From the cell containing the given text, extract its center point as (x, y) coordinate. 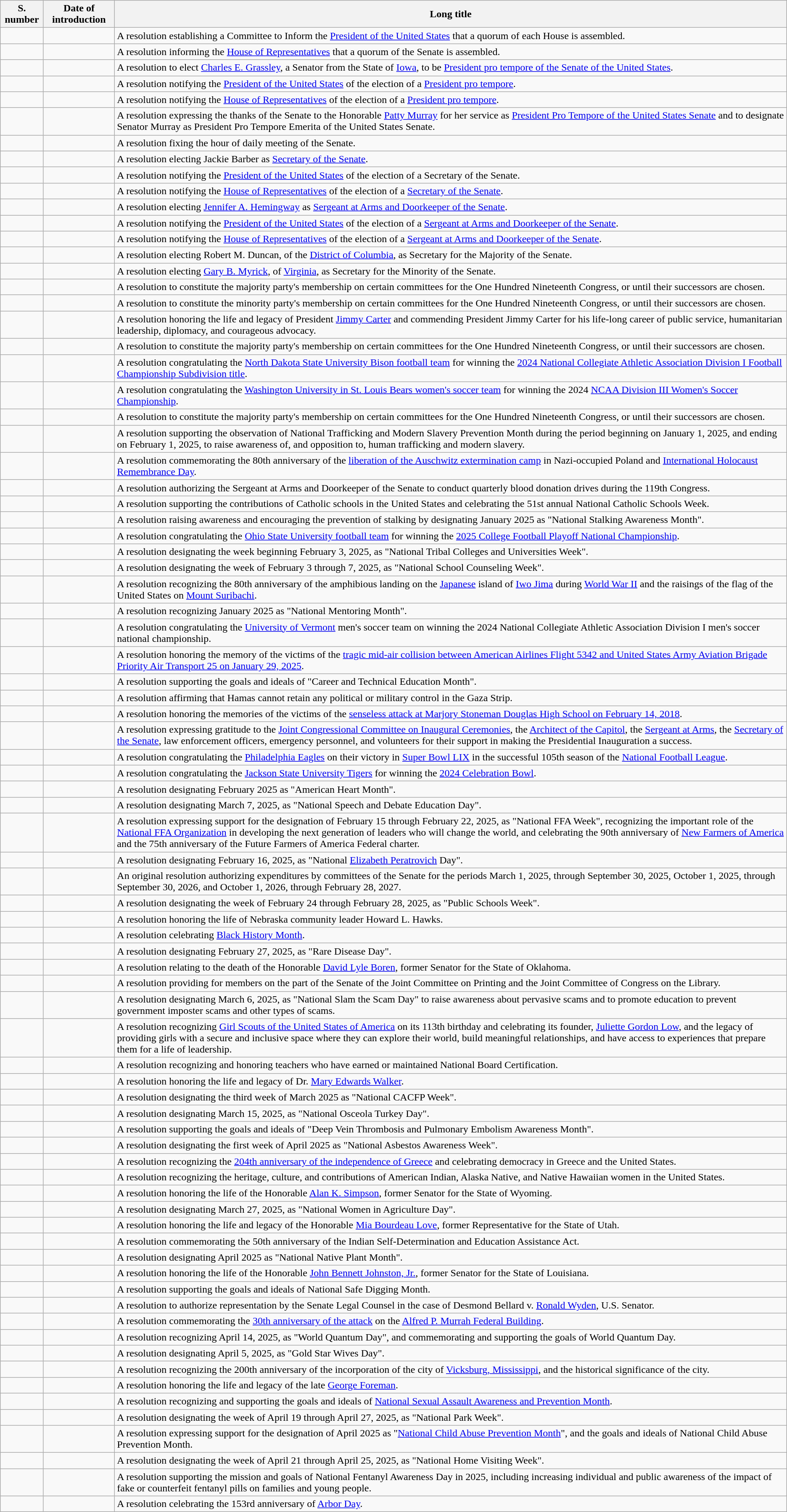
A resolution designating the first week of April 2025 as "National Asbestos Awareness Week". (451, 1145)
A resolution relating to the death of the Honorable David Lyle Boren, former Senator for the State of Oklahoma. (451, 967)
A resolution supporting the goals and ideals of "Career and Technical Education Month". (451, 682)
A resolution designating April 2025 as "National Native Plant Month". (451, 1257)
Long title (451, 14)
A resolution honoring the life of Nebraska community leader Howard L. Hawks. (451, 919)
A resolution designating March 15, 2025, as "National Osceola Turkey Day". (451, 1113)
A resolution raising awareness and encouraging the prevention of stalking by designating January 2025 as "National Stalking Awareness Month". (451, 520)
A resolution fixing the hour of daily meeting of the Senate. (451, 143)
A resolution electing Jennifer A. Hemingway as Sergeant at Arms and Doorkeeper of the Senate. (451, 207)
A resolution designating the week of April 21 through April 25, 2025, as "National Home Visiting Week". (451, 1461)
A resolution electing Jackie Barber as Secretary of the Senate. (451, 159)
A resolution notifying the President of the United States of the election of a President pro tempore. (451, 84)
A resolution notifying the House of Representatives of the election of a Secretary of the Senate. (451, 191)
A resolution designating April 5, 2025, as "Gold Star Wives Day". (451, 1353)
A resolution honoring the life and legacy of the Honorable Mia Bourdeau Love, former Representative for the State of Utah. (451, 1225)
S. number (22, 14)
A resolution recognizing and supporting the goals and ideals of National Sexual Assault Awareness and Prevention Month. (451, 1401)
A resolution designating the week of April 19 through April 27, 2025, as "National Park Week". (451, 1417)
A resolution notifying the President of the United States of the election of a Secretary of the Senate. (451, 175)
A resolution authorizing the Sergeant at Arms and Doorkeeper of the Senate to conduct quarterly blood donation drives during the 119th Congress. (451, 488)
A resolution honoring the life of the Honorable Alan K. Simpson, former Senator for the State of Wyoming. (451, 1193)
A resolution notifying the President of the United States of the election of a Sergeant at Arms and Doorkeeper of the Senate. (451, 223)
A resolution establishing a Committee to Inform the President of the United States that a quorum of each House is assembled. (451, 36)
A resolution supporting the goals and ideals of "Deep Vein Thrombosis and Pulmonary Embolism Awareness Month". (451, 1129)
A resolution recognizing the 204th anniversary of the independence of Greece and celebrating democracy in Greece and the United States. (451, 1161)
A resolution designating the third week of March 2025 as "National CACFP Week". (451, 1097)
A resolution providing for members on the part of the Senate of the Joint Committee on Printing and the Joint Committee of Congress on the Library. (451, 983)
A resolution affirming that Hamas cannot retain any political or military control in the Gaza Strip. (451, 698)
A resolution commemorating the 50th anniversary of the Indian Self-Determination and Education Assistance Act. (451, 1241)
A resolution to elect Charles E. Grassley, a Senator from the State of Iowa, to be President pro tempore of the Senate of the United States. (451, 68)
A resolution electing Robert M. Duncan, of the District of Columbia, as Secretary for the Majority of the Senate. (451, 255)
A resolution designating February 16, 2025, as "National Elizabeth Peratrovich Day". (451, 860)
A resolution congratulating the Ohio State University football team for winning the 2025 College Football Playoff National Championship. (451, 536)
A resolution designating the week of February 3 through 7, 2025, as "National School Counseling Week". (451, 568)
A resolution supporting the contributions of Catholic schools in the United States and celebrating the 51st annual National Catholic Schools Week. (451, 504)
A resolution recognizing and honoring teachers who have earned or maintained National Board Certification. (451, 1065)
A resolution designating March 7, 2025, as "National Speech and Debate Education Day". (451, 805)
A resolution designating March 27, 2025, as "National Women in Agriculture Day". (451, 1209)
A resolution designating the week of February 24 through February 28, 2025, as "Public Schools Week". (451, 903)
A resolution notifying the House of Representatives of the election of a Sergeant at Arms and Doorkeeper of the Senate. (451, 239)
A resolution honoring the life and legacy of Dr. Mary Edwards Walker. (451, 1081)
A resolution recognizing April 14, 2025, as "World Quantum Day", and commemorating and supporting the goals of World Quantum Day. (451, 1337)
A resolution to authorize representation by the Senate Legal Counsel in the case of Desmond Bellard v. Ronald Wyden, U.S. Senator. (451, 1305)
A resolution designating the week beginning February 3, 2025, as "National Tribal Colleges and Universities Week". (451, 552)
A resolution honoring the memories of the victims of the senseless attack at Marjory Stoneman Douglas High School on February 14, 2018. (451, 714)
A resolution honoring the life of the Honorable John Bennett Johnston, Jr., former Senator for the State of Louisiana. (451, 1273)
A resolution electing Gary B. Myrick, of Virginia, as Secretary for the Minority of the Senate. (451, 271)
A resolution informing the House of Representatives that a quorum of the Senate is assembled. (451, 52)
A resolution celebrating Black History Month. (451, 935)
A resolution designating February 2025 as "American Heart Month". (451, 789)
A resolution notifying the House of Representatives of the election of a President pro tempore. (451, 100)
A resolution congratulating the Jackson State University Tigers for winning the 2024 Celebration Bowl. (451, 773)
A resolution commemorating the 30th anniversary of the attack on the Alfred P. Murrah Federal Building. (451, 1321)
A resolution designating February 27, 2025, as "Rare Disease Day". (451, 951)
A resolution recognizing January 2025 as "National Mentoring Month". (451, 611)
Date of introduction (79, 14)
A resolution recognizing the heritage, culture, and contributions of American Indian, Alaska Native, and Native Hawaiian women in the United States. (451, 1177)
A resolution honoring the life and legacy of the late George Foreman. (451, 1385)
A resolution celebrating the 153rd anniversary of Arbor Day. (451, 1504)
A resolution supporting the goals and ideals of National Safe Digging Month. (451, 1289)
